From the cell containing the given text, extract its center point as (x, y) coordinate. 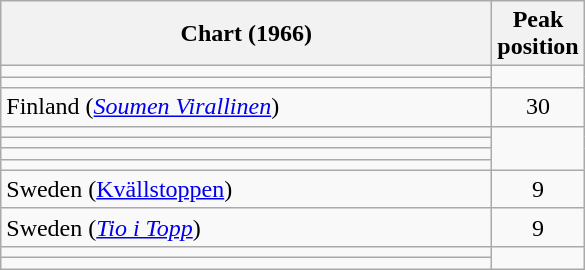
Sweden (Kvällstoppen) (246, 189)
Sweden (Tio i Topp) (246, 227)
Finland (Soumen Virallinen) (246, 107)
30 (538, 107)
Chart (1966) (246, 34)
Peakposition (538, 34)
